Output the [x, y] coordinate of the center of the cell containing the given text.  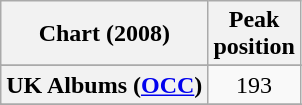
Chart (2008) [104, 34]
UK Albums (OCC) [104, 85]
193 [254, 85]
Peak position [254, 34]
